Determine the (X, Y) coordinate at the center of the cell enclosing the given text.  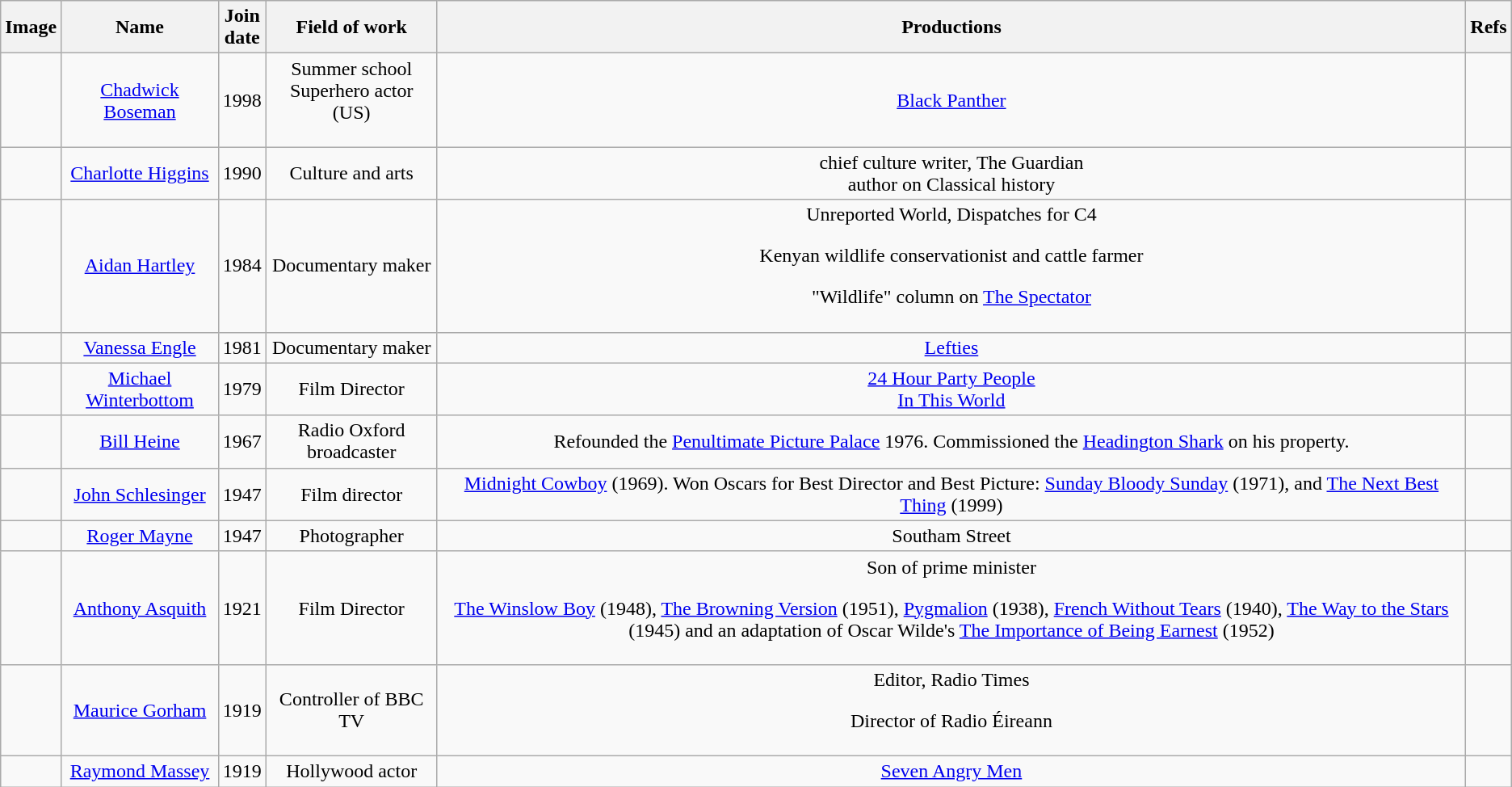
1990 (242, 173)
Refounded the Penultimate Picture Palace 1976. Commissioned the Headington Shark on his property. (951, 441)
Raymond Massey (140, 771)
Field of work (351, 27)
Charlotte Higgins (140, 173)
Controller of BBC TV (351, 709)
John Schlesinger (140, 495)
Film director (351, 495)
Productions (951, 27)
Name (140, 27)
Radio Oxford broadcaster (351, 441)
Lefties (951, 347)
Chadwick Boseman (140, 100)
Southam Street (951, 536)
Aidan Hartley (140, 266)
Anthony Asquith (140, 608)
Maurice Gorham (140, 709)
Unreported World, Dispatches for C4Kenyan wildlife conservationist and cattle farmer"Wildlife" column on The Spectator (951, 266)
1998 (242, 100)
Culture and arts (351, 173)
Summer schoolSuperhero actor (US) (351, 100)
24 Hour Party PeopleIn This World (951, 389)
Midnight Cowboy (1969). Won Oscars for Best Director and Best Picture: Sunday Bloody Sunday (1971), and The Next Best Thing (1999) (951, 495)
Bill Heine (140, 441)
Hollywood actor (351, 771)
Roger Mayne (140, 536)
Vanessa Engle (140, 347)
1981 (242, 347)
1979 (242, 389)
Image (31, 27)
1921 (242, 608)
Photographer (351, 536)
Joindate (242, 27)
1984 (242, 266)
1967 (242, 441)
Michael Winterbottom (140, 389)
Editor, Radio TimesDirector of Radio Éireann (951, 709)
Black Panther (951, 100)
chief culture writer, The Guardianauthor on Classical history (951, 173)
Seven Angry Men (951, 771)
Refs (1489, 27)
